Return the [x, y] coordinate for the center point of the cell that contains the specified text.  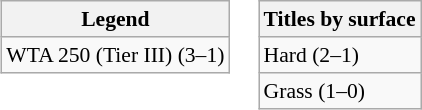
Grass (1–0) [340, 91]
Legend [115, 19]
WTA 250 (Tier III) (3–1) [115, 55]
Titles by surface [340, 19]
Hard (2–1) [340, 55]
